Return the (X, Y) coordinate for the center point of the cell that contains the specified text.  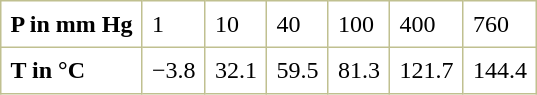
1 (174, 24)
760 (500, 24)
P in mm Hg (72, 24)
121.7 (427, 70)
59.5 (298, 70)
144.4 (500, 70)
400 (427, 24)
100 (359, 24)
32.1 (236, 70)
40 (298, 24)
−3.8 (174, 70)
T in °C (72, 70)
81.3 (359, 70)
10 (236, 24)
